Output the (x, y) coordinate of the center of the cell containing the given text.  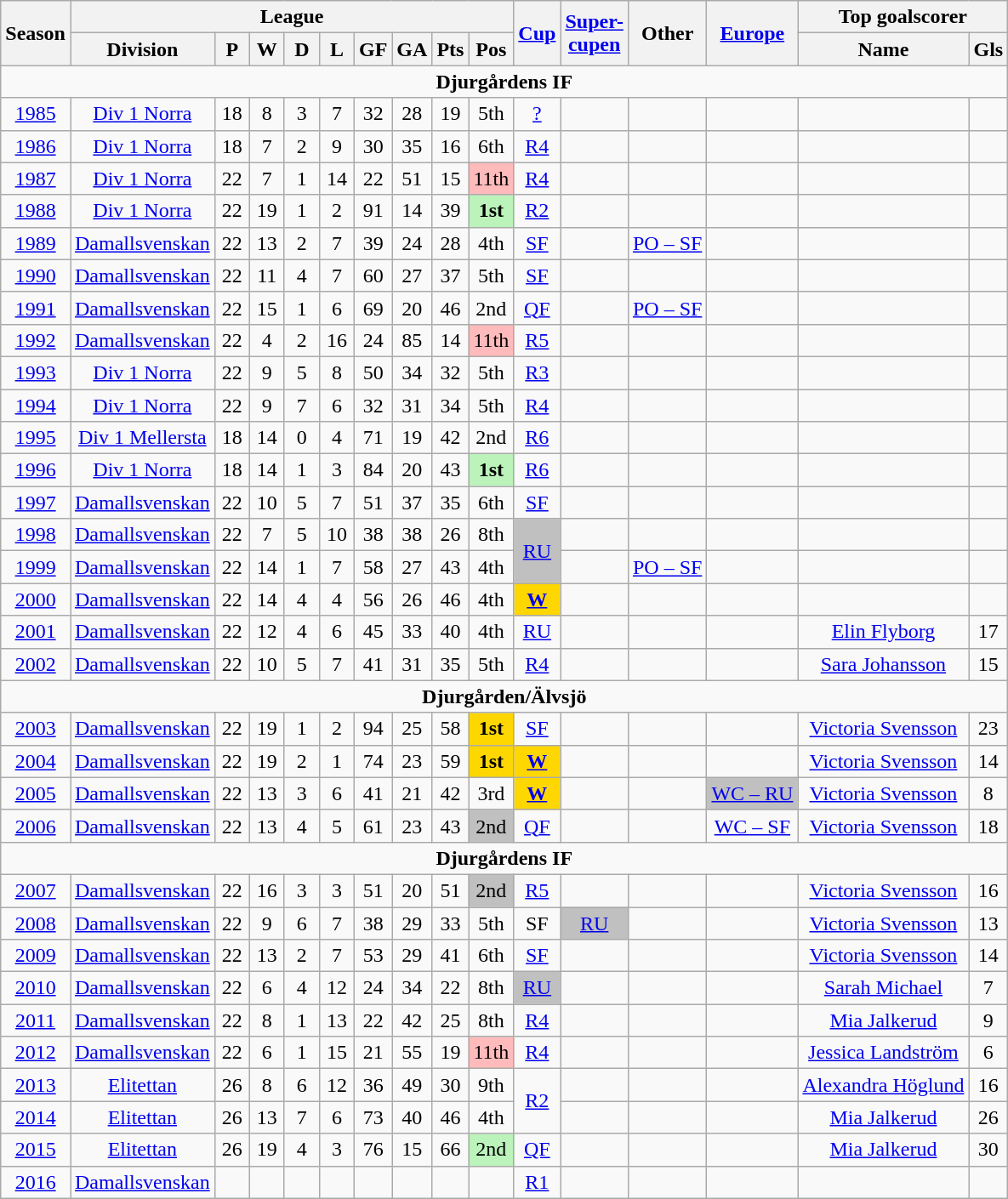
1986 (36, 146)
2016 (36, 1182)
2004 (36, 761)
3rd (492, 793)
P (231, 49)
1987 (36, 179)
1999 (36, 567)
0 (301, 438)
2005 (36, 793)
Djurgården/Älvsjö (504, 696)
85 (412, 340)
71 (373, 438)
Cup (538, 33)
2011 (36, 1020)
1988 (36, 211)
2000 (36, 599)
2012 (36, 1053)
WC – SF (752, 826)
Season (36, 33)
1997 (36, 503)
2003 (36, 729)
Pos (492, 49)
69 (373, 308)
2014 (36, 1117)
Super-cupen (595, 33)
2009 (36, 956)
1991 (36, 308)
1992 (36, 340)
2001 (36, 632)
R3 (538, 372)
Other (667, 33)
Pts (451, 49)
Sarah Michael (883, 988)
1990 (36, 276)
Sara Johansson (883, 664)
55 (412, 1053)
45 (373, 632)
1998 (36, 535)
53 (373, 956)
2006 (36, 826)
2007 (36, 890)
2015 (36, 1150)
Alexandra Höglund (883, 1085)
56 (373, 599)
D (301, 49)
1989 (36, 243)
Top goalscorer (903, 17)
1996 (36, 470)
61 (373, 826)
WC – RU (752, 793)
Division (142, 49)
2008 (36, 923)
1995 (36, 438)
2010 (36, 988)
11 (267, 276)
GA (412, 49)
League (291, 17)
R1 (538, 1182)
76 (373, 1150)
2013 (36, 1085)
73 (373, 1117)
1994 (36, 406)
59 (451, 761)
GF (373, 49)
49 (412, 1085)
L (337, 49)
94 (373, 729)
36 (373, 1085)
? (538, 114)
2002 (36, 664)
74 (373, 761)
Gls (988, 49)
1985 (36, 114)
9th (492, 1085)
Elin Flyborg (883, 632)
Div 1 Mellersta (142, 438)
1993 (36, 372)
91 (373, 211)
50 (373, 372)
Jessica Landström (883, 1053)
84 (373, 470)
Europe (752, 33)
17 (988, 632)
60 (373, 276)
66 (451, 1150)
Name (883, 49)
